Return the [X, Y] coordinate for the center point of the cell that contains the specified text.  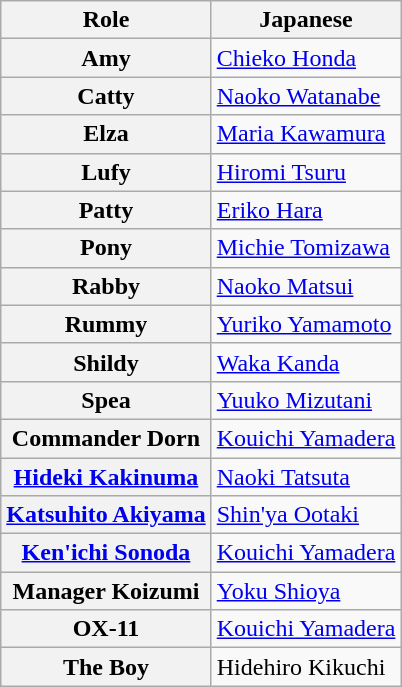
Shildy [106, 362]
Manager Koizumi [106, 591]
Elza [106, 134]
OX-11 [106, 629]
Hidehiro Kikuchi [306, 667]
Rabby [106, 286]
Chieko Honda [306, 58]
Eriko Hara [306, 210]
Catty [106, 96]
Hideki Kakinuma [106, 477]
Katsuhito Akiyama [106, 515]
Michie Tomizawa [306, 248]
Spea [106, 400]
Waka Kanda [306, 362]
Yoku Shioya [306, 591]
Naoko Watanabe [306, 96]
Hiromi Tsuru [306, 172]
Shin'ya Ootaki [306, 515]
Yuriko Yamamoto [306, 324]
Maria Kawamura [306, 134]
Rummy [106, 324]
Pony [106, 248]
Role [106, 20]
Ken'ichi Sonoda [106, 553]
Commander Dorn [106, 438]
Patty [106, 210]
Naoko Matsui [306, 286]
Japanese [306, 20]
The Boy [106, 667]
Amy [106, 58]
Naoki Tatsuta [306, 477]
Yuuko Mizutani [306, 400]
Lufy [106, 172]
